Determine the (x, y) coordinate at the center of the cell enclosing the given text.  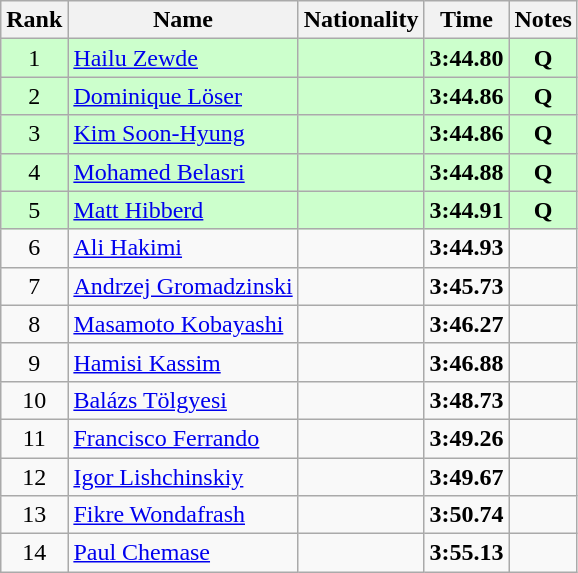
Rank (34, 20)
3:48.73 (466, 400)
3:49.67 (466, 477)
9 (34, 362)
Paul Chemase (183, 553)
10 (34, 400)
3:46.88 (466, 362)
3:45.73 (466, 286)
8 (34, 324)
Mohamed Belasri (183, 172)
3:50.74 (466, 515)
14 (34, 553)
5 (34, 210)
Name (183, 20)
Masamoto Kobayashi (183, 324)
Dominique Löser (183, 96)
11 (34, 438)
Hailu Zewde (183, 58)
3:44.80 (466, 58)
3:44.93 (466, 248)
Balázs Tölgyesi (183, 400)
3:44.91 (466, 210)
Nationality (361, 20)
12 (34, 477)
Andrzej Gromadzinski (183, 286)
3:55.13 (466, 553)
3:49.26 (466, 438)
13 (34, 515)
7 (34, 286)
6 (34, 248)
1 (34, 58)
2 (34, 96)
Fikre Wondafrash (183, 515)
Hamisi Kassim (183, 362)
3:46.27 (466, 324)
4 (34, 172)
3:44.88 (466, 172)
Igor Lishchinskiy (183, 477)
Ali Hakimi (183, 248)
Time (466, 20)
3 (34, 134)
Francisco Ferrando (183, 438)
Matt Hibberd (183, 210)
Notes (543, 20)
Kim Soon-Hyung (183, 134)
